From the cell containing the given text, extract its center point as (x, y) coordinate. 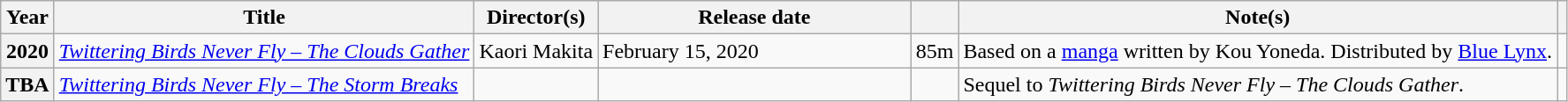
2020 (27, 51)
Note(s) (1258, 18)
Kaori Makita (536, 51)
Release date (754, 18)
Based on a manga written by Kou Yoneda. Distributed by Blue Lynx. (1258, 51)
Twittering Birds Never Fly – The Storm Breaks (264, 84)
Year (27, 18)
February 15, 2020 (754, 51)
Title (264, 18)
Twittering Birds Never Fly – The Clouds Gather (264, 51)
Sequel to Twittering Birds Never Fly – The Clouds Gather. (1258, 84)
Director(s) (536, 18)
TBA (27, 84)
85m (935, 51)
